Extract the (x, y) coordinate from the center of the cell holding the provided text.  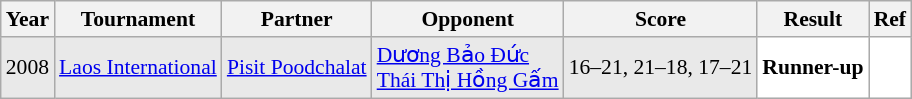
Runner-up (812, 68)
Result (812, 19)
Laos International (138, 68)
16–21, 21–18, 17–21 (661, 68)
Opponent (468, 19)
Pisit Poodchalat (297, 68)
Partner (297, 19)
Ref (890, 19)
Dương Bảo Đức Thái Thị Hồng Gấm (468, 68)
Year (28, 19)
Tournament (138, 19)
Score (661, 19)
2008 (28, 68)
